Scan for the cell matching the given text and deliver its [x, y] coordinate at center. 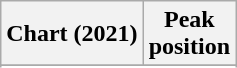
Peakposition [189, 34]
Chart (2021) [72, 34]
